Pinpoint the cell where the given text exists, returning its [X, Y] midpoint coordinate. 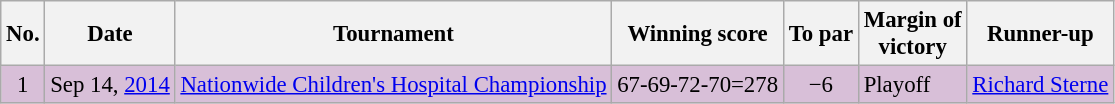
No. [23, 34]
Tournament [394, 34]
67-69-72-70=278 [698, 85]
Richard Sterne [1040, 85]
Nationwide Children's Hospital Championship [394, 85]
Sep 14, 2014 [110, 85]
−6 [820, 85]
Margin ofvictory [912, 34]
To par [820, 34]
Runner-up [1040, 34]
Playoff [912, 85]
Date [110, 34]
Winning score [698, 34]
1 [23, 85]
